Determine the [X, Y] coordinate at the center of the cell enclosing the given text.  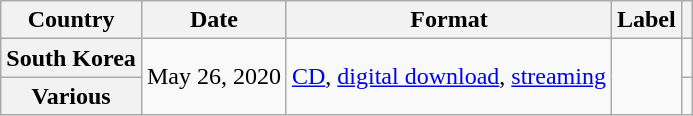
Various [72, 96]
South Korea [72, 58]
Format [448, 20]
Label [646, 20]
Date [214, 20]
Country [72, 20]
CD, digital download, streaming [448, 77]
May 26, 2020 [214, 77]
